Find where the given text appears and provide that cell's center as [x, y] coordinate. 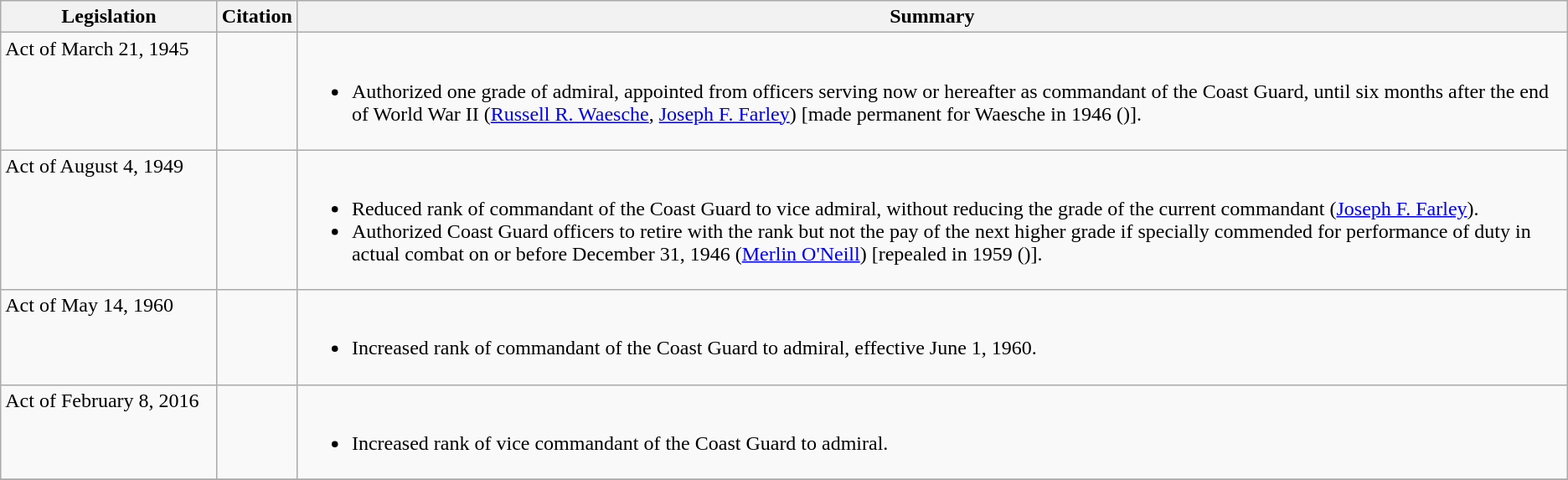
Act of March 21, 1945 [109, 91]
Increased rank of commandant of the Coast Guard to admiral, effective June 1, 1960. [931, 337]
Citation [256, 17]
Increased rank of vice commandant of the Coast Guard to admiral. [931, 432]
Act of May 14, 1960 [109, 337]
Act of February 8, 2016 [109, 432]
Legislation [109, 17]
Act of August 4, 1949 [109, 219]
Summary [931, 17]
